Find where the given text appears and provide that cell's center as (x, y) coordinate. 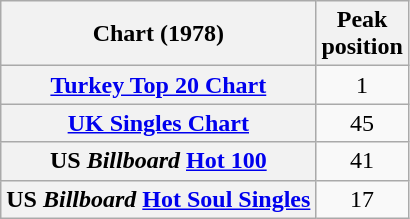
Chart (1978) (158, 34)
US Billboard Hot Soul Singles (158, 199)
US Billboard Hot 100 (158, 161)
Turkey Top 20 Chart (158, 85)
1 (362, 85)
17 (362, 199)
45 (362, 123)
UK Singles Chart (158, 123)
Peakposition (362, 34)
41 (362, 161)
